Determine the (X, Y) coordinate at the center of the cell enclosing the given text.  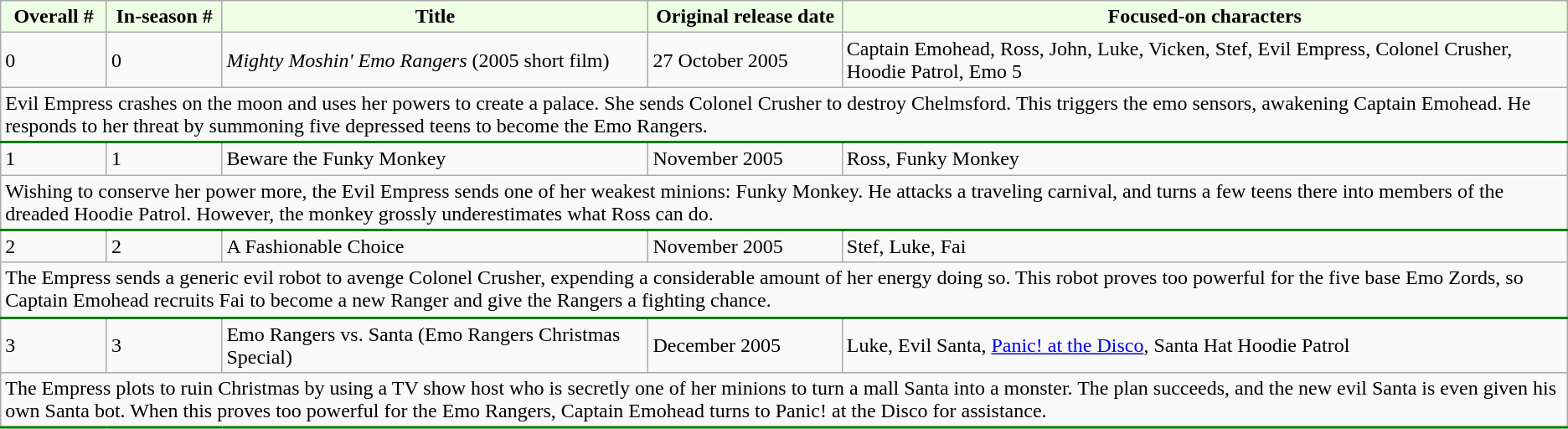
Mighty Moshin' Emo Rangers (2005 short film) (436, 60)
Focused-on characters (1204, 17)
27 October 2005 (745, 60)
A Fashionable Choice (436, 246)
Beware the Funky Monkey (436, 159)
Ross, Funky Monkey (1204, 159)
Captain Emohead, Ross, John, Luke, Vicken, Stef, Evil Empress, Colonel Crusher, Hoodie Patrol, Emo 5 (1204, 60)
Emo Rangers vs. Santa (Emo Rangers Christmas Special) (436, 345)
Original release date (745, 17)
Stef, Luke, Fai (1204, 246)
December 2005 (745, 345)
Overall # (54, 17)
Title (436, 17)
Luke, Evil Santa, Panic! at the Disco, Santa Hat Hoodie Patrol (1204, 345)
In-season # (164, 17)
